Provide the [x, y] coordinate of the cell's center where the given text is located.  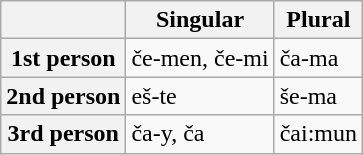
3rd person [64, 134]
Plural [318, 20]
1st person [64, 58]
Singular [200, 20]
ča-ma [318, 58]
če-men, če-mi [200, 58]
eš-te [200, 96]
še-ma [318, 96]
čai:mun [318, 134]
2nd person [64, 96]
ča-y, ča [200, 134]
